For the text-containing cell, return its midpoint in [x, y] coordinate format. 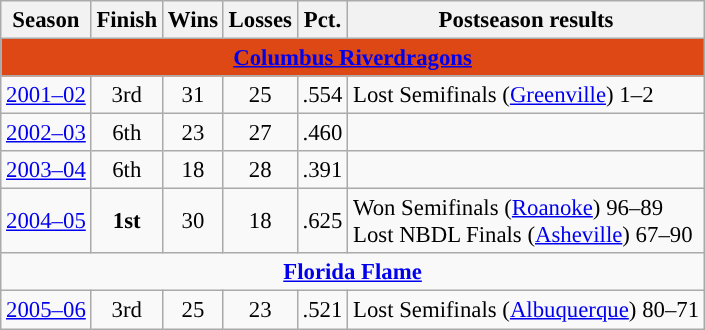
Lost Semifinals (Greenville) 1–2 [526, 95]
.521 [322, 310]
Won Semifinals (Roanoke) 96–89 Lost NBDL Finals (Asheville) 67–90 [526, 222]
.554 [322, 95]
Postseason results [526, 20]
28 [260, 170]
30 [192, 222]
Columbus Riverdragons [353, 58]
2002–03 [46, 133]
Season [46, 20]
2003–04 [46, 170]
27 [260, 133]
Finish [126, 20]
31 [192, 95]
.391 [322, 170]
Losses [260, 20]
Florida Flame [353, 273]
2001–02 [46, 95]
2004–05 [46, 222]
2005–06 [46, 310]
Pct. [322, 20]
Lost Semifinals (Albuquerque) 80–71 [526, 310]
.625 [322, 222]
1st [126, 222]
Wins [192, 20]
.460 [322, 133]
